From the cell containing the given text, extract its center point as [x, y] coordinate. 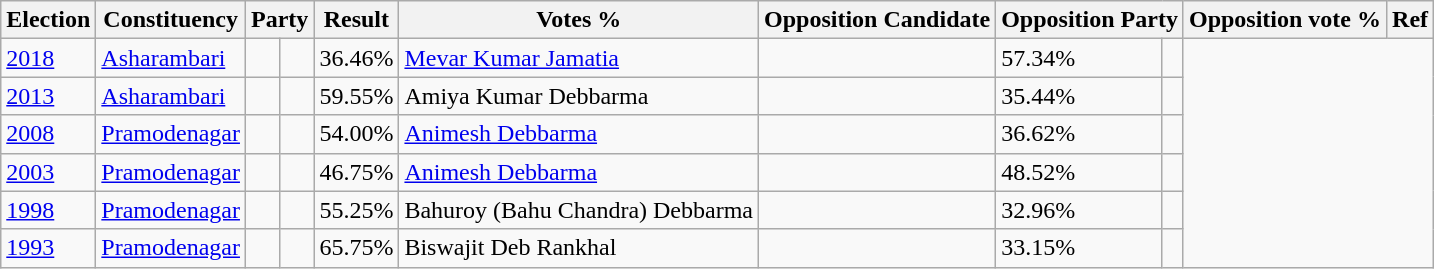
55.25% [356, 210]
Opposition Candidate [878, 20]
Opposition vote % [1284, 20]
57.34% [1079, 58]
Result [356, 20]
1998 [48, 210]
2003 [48, 172]
59.55% [356, 96]
36.62% [1079, 134]
65.75% [356, 248]
Election [48, 20]
Mevar Kumar Jamatia [579, 58]
48.52% [1079, 172]
54.00% [356, 134]
46.75% [356, 172]
32.96% [1079, 210]
2013 [48, 96]
Ref [1410, 20]
2018 [48, 58]
Party [279, 20]
Bahuroy (Bahu Chandra) Debbarma [579, 210]
Amiya Kumar Debbarma [579, 96]
1993 [48, 248]
33.15% [1079, 248]
36.46% [356, 58]
Constituency [171, 20]
Opposition Party [1090, 20]
35.44% [1079, 96]
Votes % [579, 20]
Biswajit Deb Rankhal [579, 248]
2008 [48, 134]
